Capture the cell that displays the provided text and extract its (x, y) central coordinate. 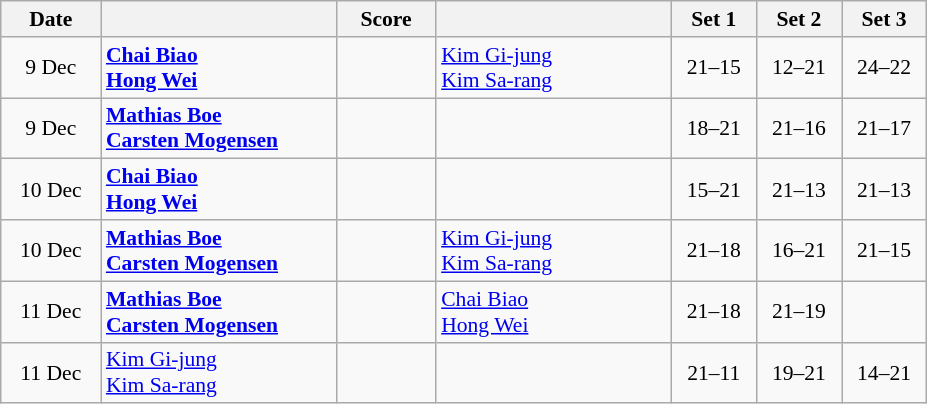
21–17 (884, 128)
12–21 (798, 68)
24–22 (884, 68)
21–16 (798, 128)
21–11 (714, 372)
14–21 (884, 372)
Score (386, 19)
Set 3 (884, 19)
Set 1 (714, 19)
19–21 (798, 372)
Set 2 (798, 19)
15–21 (714, 190)
18–21 (714, 128)
Date (51, 19)
21–19 (798, 312)
16–21 (798, 250)
